Identify which cell holds the provided text, then report its (X, Y) central coordinate. 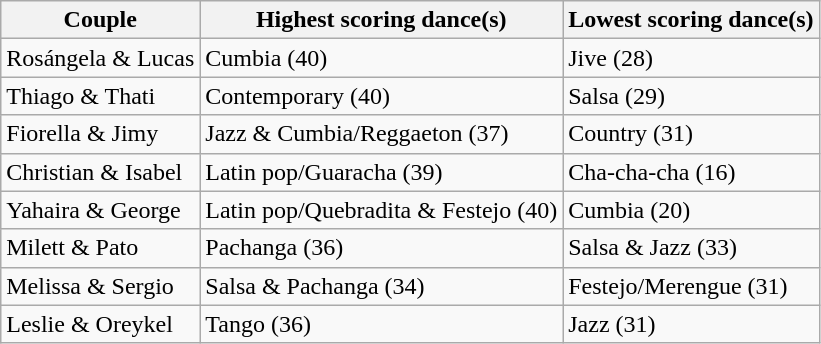
Melissa & Sergio (100, 286)
Cumbia (40) (382, 58)
Country (31) (691, 134)
Couple (100, 20)
Christian & Isabel (100, 172)
Fiorella & Jimy (100, 134)
Jive (28) (691, 58)
Jazz & Cumbia/Reggaeton (37) (382, 134)
Yahaira & George (100, 210)
Cumbia (20) (691, 210)
Festejo/Merengue (31) (691, 286)
Leslie & Oreykel (100, 324)
Highest scoring dance(s) (382, 20)
Salsa (29) (691, 96)
Salsa & Pachanga (34) (382, 286)
Jazz (31) (691, 324)
Latin pop/Quebradita & Festejo (40) (382, 210)
Latin pop/Guaracha (39) (382, 172)
Salsa & Jazz (33) (691, 248)
Contemporary (40) (382, 96)
Thiago & Thati (100, 96)
Tango (36) (382, 324)
Cha-cha-cha (16) (691, 172)
Pachanga (36) (382, 248)
Rosángela & Lucas (100, 58)
Milett & Pato (100, 248)
Lowest scoring dance(s) (691, 20)
